Capture the cell that displays the provided text and extract its [x, y] central coordinate. 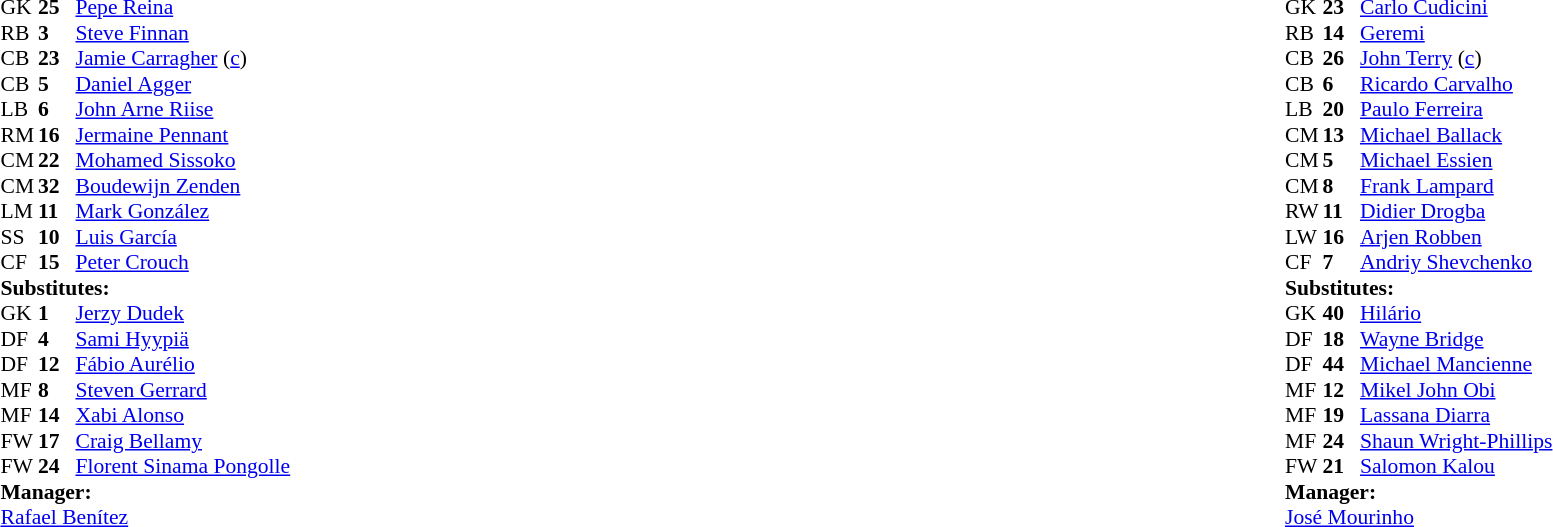
Steven Gerrard [184, 390]
Arjen Robben [1456, 237]
Ricardo Carvalho [1456, 84]
17 [57, 441]
15 [57, 263]
44 [1342, 365]
Geremi [1456, 33]
RM [19, 135]
Mohamed Sissoko [184, 161]
Wayne Bridge [1456, 339]
Michael Ballack [1456, 135]
Didier Drogba [1456, 211]
Peter Crouch [184, 263]
Xabi Alonso [184, 415]
32 [57, 186]
Florent Sinama Pongolle [184, 467]
10 [57, 237]
26 [1342, 59]
LM [19, 211]
Mikel John Obi [1456, 390]
3 [57, 33]
40 [1342, 313]
Paulo Ferreira [1456, 109]
18 [1342, 339]
20 [1342, 109]
Craig Bellamy [184, 441]
LW [1304, 237]
Daniel Agger [184, 84]
19 [1342, 415]
Steve Finnan [184, 33]
1 [57, 313]
SS [19, 237]
13 [1342, 135]
Fábio Aurélio [184, 365]
John Terry (c) [1456, 59]
23 [57, 59]
Frank Lampard [1456, 186]
7 [1342, 263]
Mark González [184, 211]
Hilário [1456, 313]
Sami Hyypiä [184, 339]
Shaun Wright-Phillips [1456, 441]
Andriy Shevchenko [1456, 263]
21 [1342, 467]
Michael Essien [1456, 161]
RW [1304, 211]
4 [57, 339]
John Arne Riise [184, 109]
Jamie Carragher (c) [184, 59]
Luis García [184, 237]
Boudewijn Zenden [184, 186]
Lassana Diarra [1456, 415]
Jerzy Dudek [184, 313]
Salomon Kalou [1456, 467]
Jermaine Pennant [184, 135]
Michael Mancienne [1456, 365]
22 [57, 161]
